Return the (x, y) coordinate for the center point of the cell that contains the specified text.  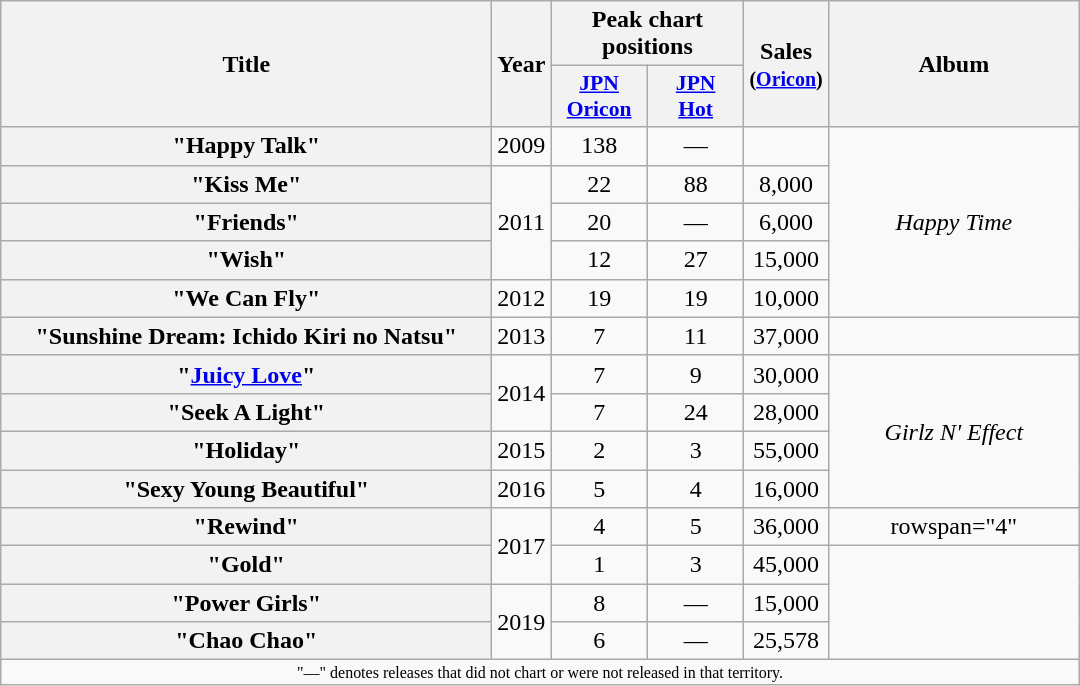
Album (954, 64)
"Juicy Love" (246, 374)
6 (600, 641)
Happy Time (954, 222)
27 (696, 260)
"Seek A Light" (246, 412)
9 (696, 374)
138 (600, 146)
Peak chart positions (648, 34)
2012 (522, 298)
"—" denotes releases that did not chart or were not released in that territory. (540, 672)
2019 (522, 622)
"Sexy Young Beautiful" (246, 489)
2016 (522, 489)
JPNOricon (600, 96)
2009 (522, 146)
"Wish" (246, 260)
24 (696, 412)
11 (696, 336)
2 (600, 450)
12 (600, 260)
20 (600, 222)
2014 (522, 393)
22 (600, 184)
55,000 (786, 450)
25,578 (786, 641)
8,000 (786, 184)
"Rewind" (246, 527)
88 (696, 184)
2015 (522, 450)
"Sunshine Dream: Ichido Kiri no Natsu" (246, 336)
36,000 (786, 527)
2017 (522, 546)
"Gold" (246, 565)
8 (600, 603)
45,000 (786, 565)
37,000 (786, 336)
6,000 (786, 222)
"Happy Talk" (246, 146)
30,000 (786, 374)
"Chao Chao" (246, 641)
Title (246, 64)
JPNHot (696, 96)
"We Can Fly" (246, 298)
2011 (522, 222)
16,000 (786, 489)
10,000 (786, 298)
"Kiss Me" (246, 184)
Year (522, 64)
2013 (522, 336)
28,000 (786, 412)
"Power Girls" (246, 603)
Girlz N' Effect (954, 431)
"Holiday" (246, 450)
"Friends" (246, 222)
1 (600, 565)
Sales(Oricon) (786, 64)
rowspan="4" (954, 527)
